Pinpoint the cell where the given text exists, returning its [x, y] midpoint coordinate. 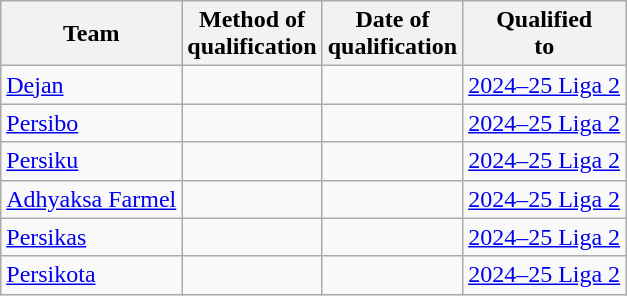
Persikas [92, 237]
Date of qualification [392, 34]
Dejan [92, 85]
Persikota [92, 275]
Persiku [92, 161]
Method of qualification [252, 34]
Persibo [92, 123]
Adhyaksa Farmel [92, 199]
Qualified to [544, 34]
Team [92, 34]
